Determine the [X, Y] coordinate at the center of the cell enclosing the given text.  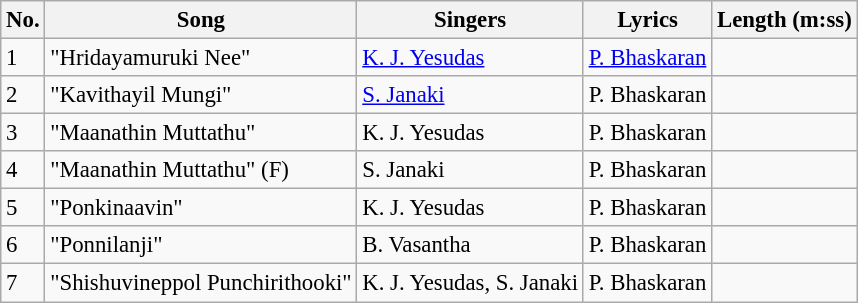
1 [23, 58]
4 [23, 170]
Length (m:ss) [784, 20]
3 [23, 133]
Singers [470, 20]
K. J. Yesudas, S. Janaki [470, 283]
"Hridayamuruki Nee" [201, 58]
"Ponkinaavin" [201, 208]
5 [23, 208]
6 [23, 245]
"Maanathin Muttathu" [201, 133]
"Ponnilanji" [201, 245]
7 [23, 283]
"Maanathin Muttathu" (F) [201, 170]
B. Vasantha [470, 245]
Song [201, 20]
"Shishuvineppol Punchirithooki" [201, 283]
Lyrics [647, 20]
No. [23, 20]
2 [23, 95]
"Kavithayil Mungi" [201, 95]
